Return the [x, y] coordinate for the center point of the cell that contains the specified text.  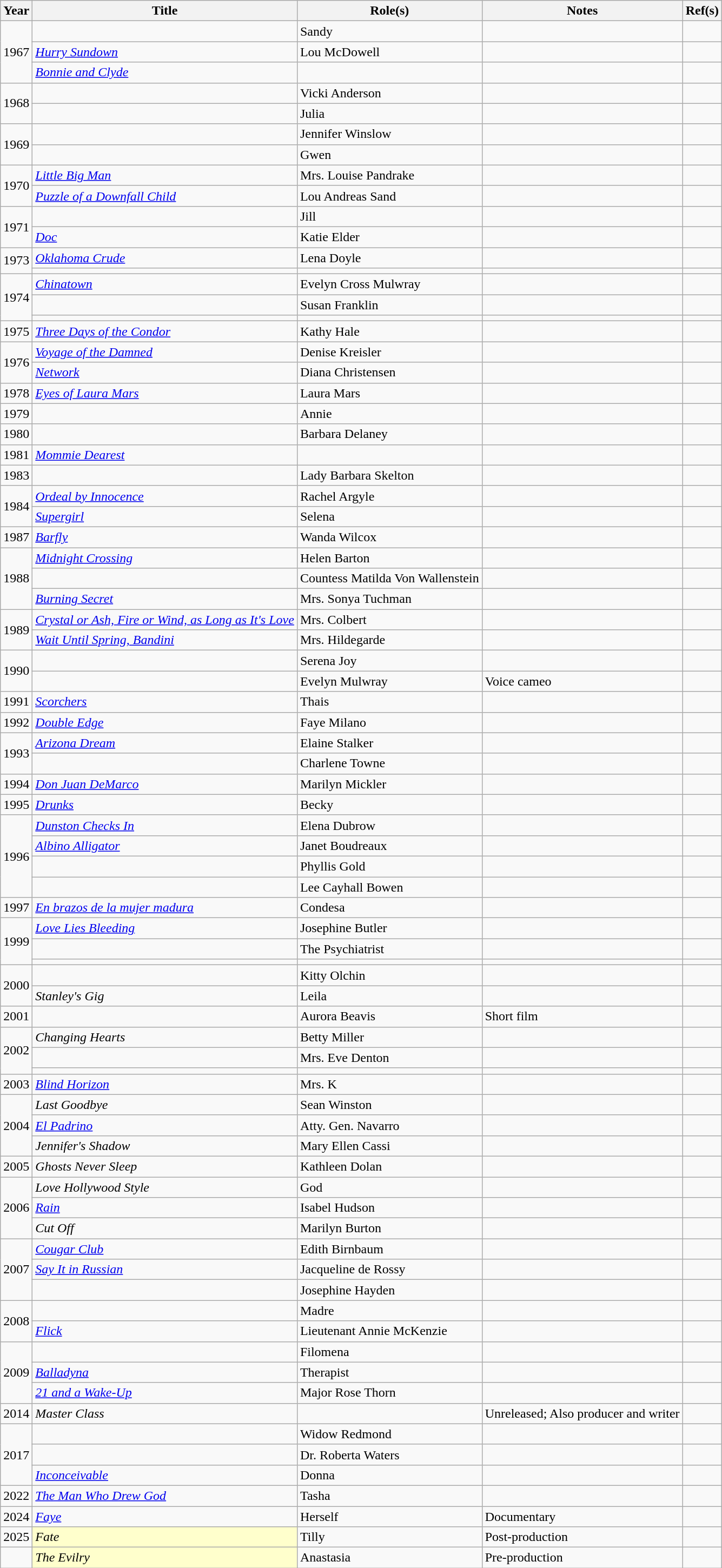
Lou Andreas Sand [389, 196]
Voice cameo [582, 681]
2002 [16, 1050]
Wait Until Spring, Bandini [165, 640]
Short film [582, 1016]
Jacqueline de Rossy [389, 1270]
Widow Redmond [389, 1434]
1994 [16, 784]
Marilyn Burton [389, 1228]
Barfly [165, 537]
2006 [16, 1207]
Year [16, 11]
Little Big Man [165, 175]
Say It in Russian [165, 1270]
Chinatown [165, 284]
2001 [16, 1016]
Unreleased; Also producer and writer [582, 1413]
Mrs. Colbert [389, 620]
Rachel Argyle [389, 496]
1970 [16, 185]
Selena [389, 516]
Becky [389, 805]
1999 [16, 942]
Role(s) [389, 11]
Doc [165, 237]
1995 [16, 805]
Lou McDowell [389, 52]
1988 [16, 578]
2000 [16, 986]
Isabel Hudson [389, 1208]
Three Days of the Condor [165, 331]
Barbara Delaney [389, 434]
Aurora Beavis [389, 1016]
Edith Birnbaum [389, 1249]
Sean Winston [389, 1105]
Major Rose Thorn [389, 1393]
Jennifer Winslow [389, 134]
Network [165, 373]
El Padrino [165, 1125]
Burning Secret [165, 599]
Faye [165, 1517]
Rain [165, 1208]
1997 [16, 908]
The Man Who Drew God [165, 1496]
1996 [16, 856]
2022 [16, 1496]
Oklahoma Crude [165, 258]
Diana Christensen [389, 373]
21 and a Wake-Up [165, 1393]
Betty Miller [389, 1037]
Arizona Dream [165, 743]
Dr. Roberta Waters [389, 1454]
1975 [16, 331]
Leila [389, 996]
Supergirl [165, 516]
Inconceivable [165, 1475]
Marilyn Mickler [389, 784]
1968 [16, 103]
Flick [165, 1331]
2017 [16, 1454]
Jennifer's Shadow [165, 1146]
Susan Franklin [389, 305]
Tasha [389, 1496]
The Evilry [165, 1558]
Puzzle of a Downfall Child [165, 196]
Faye Milano [389, 722]
Sandy [389, 31]
Title [165, 11]
1974 [16, 297]
Last Goodbye [165, 1105]
1984 [16, 506]
Lady Barbara Skelton [389, 475]
2009 [16, 1372]
Master Class [165, 1413]
Donna [389, 1475]
Katie Elder [389, 237]
Voyage of the Damned [165, 352]
Midnight Crossing [165, 557]
Blind Horizon [165, 1084]
1973 [16, 261]
1987 [16, 537]
Herself [389, 1517]
Albino Alligator [165, 846]
Helen Barton [389, 557]
Love Lies Bleeding [165, 928]
1992 [16, 722]
En brazos de la mujer madura [165, 908]
Don Juan DeMarco [165, 784]
1981 [16, 455]
Mrs. Louise Pandrake [389, 175]
Post-production [582, 1537]
2007 [16, 1270]
Fate [165, 1537]
Mrs. Hildegarde [389, 640]
Thais [389, 702]
Filomena [389, 1352]
1991 [16, 702]
1980 [16, 434]
2024 [16, 1517]
The Psychiatrist [389, 949]
God [389, 1187]
Hurry Sundown [165, 52]
Lee Cayhall Bowen [389, 887]
Laura Mars [389, 393]
1983 [16, 475]
Julia [389, 114]
Countess Matilda Von Wallenstein [389, 579]
Bonnie and Clyde [165, 72]
Charlene Towne [389, 763]
Therapist [389, 1372]
1976 [16, 362]
Scorchers [165, 702]
Josephine Hayden [389, 1290]
Elena Dubrow [389, 825]
2003 [16, 1084]
Madre [389, 1311]
Evelyn Cross Mulwray [389, 284]
Balladyna [165, 1372]
Josephine Butler [389, 928]
Ordeal by Innocence [165, 496]
Denise Kreisler [389, 352]
Changing Hearts [165, 1037]
Cougar Club [165, 1249]
Mary Ellen Cassi [389, 1146]
Condesa [389, 908]
Dunston Checks In [165, 825]
Love Hollywood Style [165, 1187]
Pre-production [582, 1558]
2005 [16, 1166]
Crystal or Ash, Fire or Wind, as Long as It's Love [165, 620]
Ghosts Never Sleep [165, 1166]
Jill [389, 216]
Kathleen Dolan [389, 1166]
Wanda Wilcox [389, 537]
Elaine Stalker [389, 743]
Lena Doyle [389, 258]
Kathy Hale [389, 331]
Mrs. Eve Denton [389, 1058]
Annie [389, 414]
1993 [16, 753]
1967 [16, 52]
Anastasia [389, 1558]
Eyes of Laura Mars [165, 393]
Phyllis Gold [389, 866]
Tilly [389, 1537]
Mommie Dearest [165, 455]
Notes [582, 11]
2025 [16, 1537]
Double Edge [165, 722]
Lieutenant Annie McKenzie [389, 1331]
Mrs. K [389, 1084]
Janet Boudreaux [389, 846]
Vicki Anderson [389, 93]
Evelyn Mulwray [389, 681]
Mrs. Sonya Tuchman [389, 599]
1990 [16, 671]
Drunks [165, 805]
1978 [16, 393]
Stanley's Gig [165, 996]
2004 [16, 1125]
2008 [16, 1321]
1989 [16, 630]
Kitty Olchin [389, 975]
1969 [16, 144]
2014 [16, 1413]
Atty. Gen. Navarro [389, 1125]
Documentary [582, 1517]
Cut Off [165, 1228]
1979 [16, 414]
Ref(s) [702, 11]
Gwen [389, 155]
1971 [16, 227]
Serena Joy [389, 661]
